Determine the (X, Y) coordinate at the center of the cell enclosing the given text.  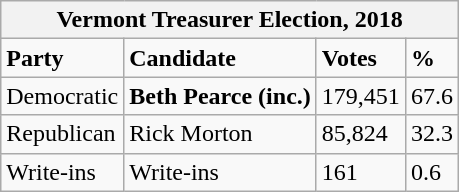
Republican (62, 134)
179,451 (360, 96)
Rick Morton (220, 134)
0.6 (432, 172)
Beth Pearce (inc.) (220, 96)
Democratic (62, 96)
Candidate (220, 58)
32.3 (432, 134)
67.6 (432, 96)
85,824 (360, 134)
Votes (360, 58)
% (432, 58)
Party (62, 58)
161 (360, 172)
Vermont Treasurer Election, 2018 (230, 20)
